From the cell containing the given text, extract its center point as [X, Y] coordinate. 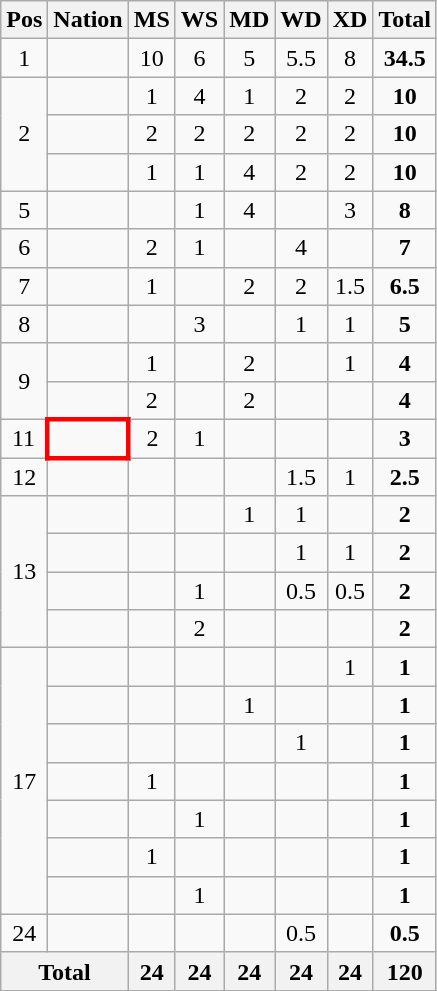
11 [24, 438]
MD [250, 20]
9 [24, 381]
5.5 [301, 58]
12 [24, 477]
Pos [24, 20]
120 [405, 971]
13 [24, 572]
XD [350, 20]
WS [199, 20]
MS [152, 20]
2.5 [405, 477]
Nation [88, 20]
17 [24, 781]
WD [301, 20]
6.5 [405, 286]
34.5 [405, 58]
